Provide the (x, y) coordinate of the cell's center where the given text is located.  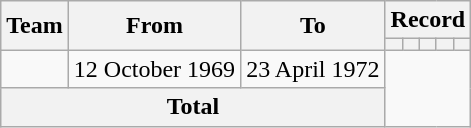
Team (35, 26)
Total (193, 107)
12 October 1969 (154, 69)
23 April 1972 (313, 69)
To (313, 26)
From (154, 26)
Record (428, 20)
